Provide the (X, Y) coordinate of the cell's center where the given text is located.  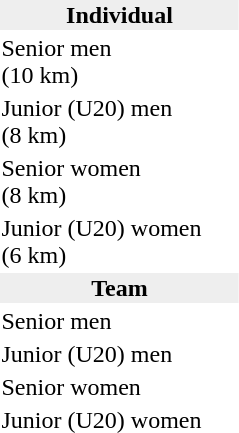
Junior (U20) men(8 km) (102, 122)
Junior (U20) men (102, 354)
Senior women(8 km) (102, 182)
Senior women (102, 387)
Senior men (102, 321)
Senior men(10 km) (102, 62)
Individual (120, 15)
Team (120, 288)
Junior (U20) women(6 km) (102, 242)
